From the cell containing the given text, extract its center point as (x, y) coordinate. 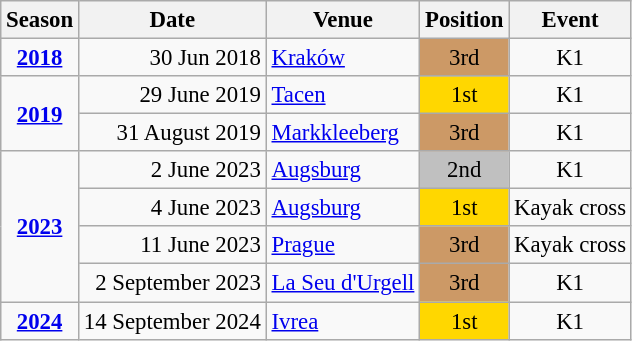
Tacen (342, 95)
La Seu d'Urgell (342, 283)
Season (40, 20)
29 June 2019 (172, 95)
31 August 2019 (172, 133)
4 June 2023 (172, 208)
Kraków (342, 58)
Prague (342, 245)
Position (464, 20)
2019 (40, 114)
2018 (40, 58)
Markkleeberg (342, 133)
Ivrea (342, 321)
2 June 2023 (172, 170)
Event (570, 20)
2 September 2023 (172, 283)
Date (172, 20)
11 June 2023 (172, 245)
2024 (40, 321)
2nd (464, 170)
14 September 2024 (172, 321)
2023 (40, 226)
Venue (342, 20)
30 Jun 2018 (172, 58)
